Extract the (x, y) coordinate from the center of the cell holding the provided text.  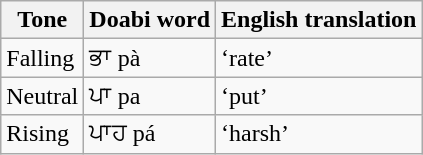
Doabi word (150, 20)
English translation (319, 20)
Falling (42, 58)
ਪਾ pa (150, 96)
Tone (42, 20)
‘harsh’ (319, 134)
Neutral (42, 96)
‘put’ (319, 96)
ਪਾਹ pá (150, 134)
Rising (42, 134)
‘rate’ (319, 58)
ਭਾ pà (150, 58)
